Find where the given text appears and provide that cell's center as (x, y) coordinate. 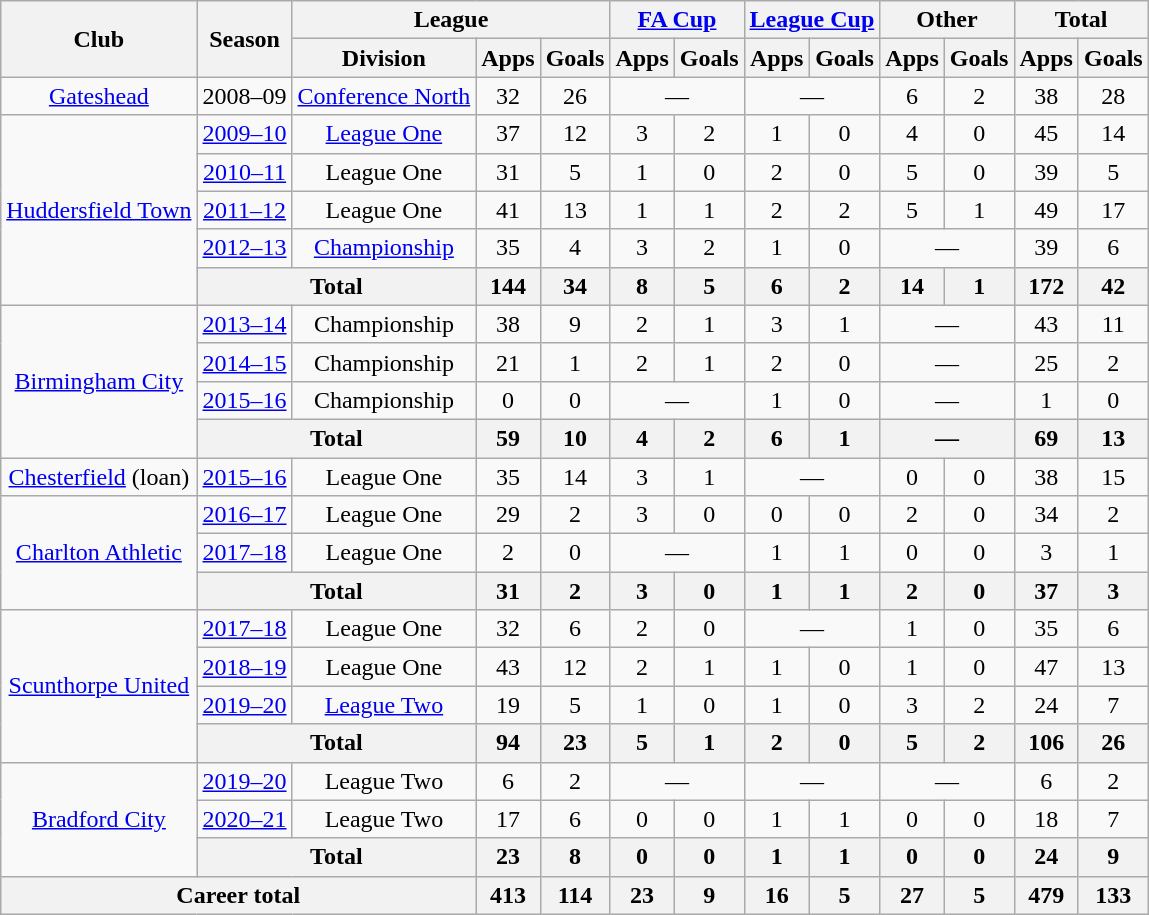
Club (99, 39)
Bradford City (99, 819)
19 (508, 705)
49 (1046, 210)
15 (1113, 477)
Birmingham City (99, 381)
16 (776, 895)
2013–14 (244, 324)
2018–19 (244, 667)
Season (244, 39)
FA Cup (677, 20)
59 (508, 438)
114 (575, 895)
27 (912, 895)
144 (508, 286)
Division (384, 58)
479 (1046, 895)
94 (508, 743)
2010–11 (244, 172)
10 (575, 438)
Chesterfield (loan) (99, 477)
Charlton Athletic (99, 553)
Conference North (384, 96)
42 (1113, 286)
18 (1046, 819)
106 (1046, 743)
45 (1046, 134)
2008–09 (244, 96)
Career total (238, 895)
2011–12 (244, 210)
11 (1113, 324)
69 (1046, 438)
25 (1046, 362)
Scunthorpe United (99, 686)
Huddersfield Town (99, 210)
29 (508, 515)
2012–13 (244, 248)
League Cup (812, 20)
28 (1113, 96)
21 (508, 362)
League (451, 20)
Gateshead (99, 96)
Other (947, 20)
2009–10 (244, 134)
41 (508, 210)
2014–15 (244, 362)
47 (1046, 667)
172 (1046, 286)
2020–21 (244, 819)
133 (1113, 895)
2016–17 (244, 515)
413 (508, 895)
